For the text-containing cell, return its midpoint in [X, Y] coordinate format. 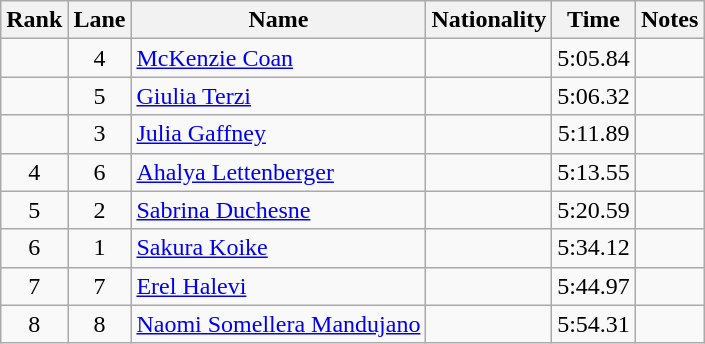
1 [100, 248]
Sabrina Duchesne [278, 210]
Time [594, 20]
Ahalya Lettenberger [278, 172]
5:44.97 [594, 286]
3 [100, 134]
5:11.89 [594, 134]
Rank [34, 20]
Erel Halevi [278, 286]
Name [278, 20]
Julia Gaffney [278, 134]
McKenzie Coan [278, 58]
5:54.31 [594, 324]
5:06.32 [594, 96]
5:34.12 [594, 248]
5:05.84 [594, 58]
Giulia Terzi [278, 96]
Sakura Koike [278, 248]
5:13.55 [594, 172]
Nationality [489, 20]
Notes [669, 20]
Naomi Somellera Mandujano [278, 324]
5:20.59 [594, 210]
Lane [100, 20]
2 [100, 210]
